Output the (X, Y) coordinate of the center of the cell containing the given text.  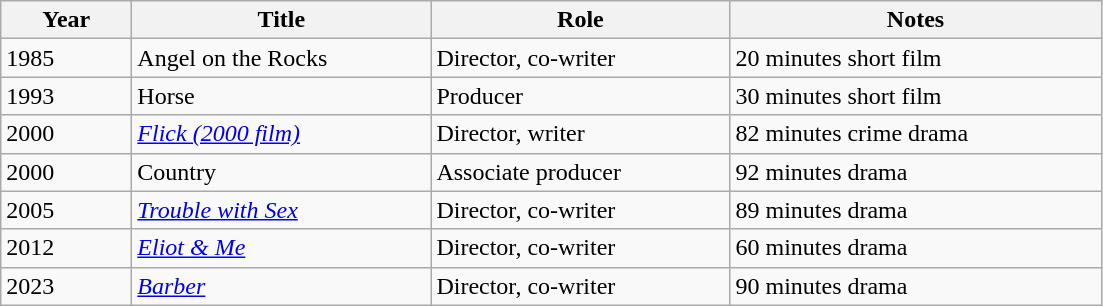
Barber (282, 286)
Title (282, 20)
92 minutes drama (916, 172)
1985 (66, 58)
89 minutes drama (916, 210)
30 minutes short film (916, 96)
82 minutes crime drama (916, 134)
90 minutes drama (916, 286)
Eliot & Me (282, 248)
Role (580, 20)
Associate producer (580, 172)
2012 (66, 248)
Trouble with Sex (282, 210)
2023 (66, 286)
2005 (66, 210)
1993 (66, 96)
Angel on the Rocks (282, 58)
Horse (282, 96)
Producer (580, 96)
Country (282, 172)
Notes (916, 20)
60 minutes drama (916, 248)
Year (66, 20)
20 minutes short film (916, 58)
Director, writer (580, 134)
Flick (2000 film) (282, 134)
